Provide the (X, Y) coordinate of the cell's center where the given text is located.  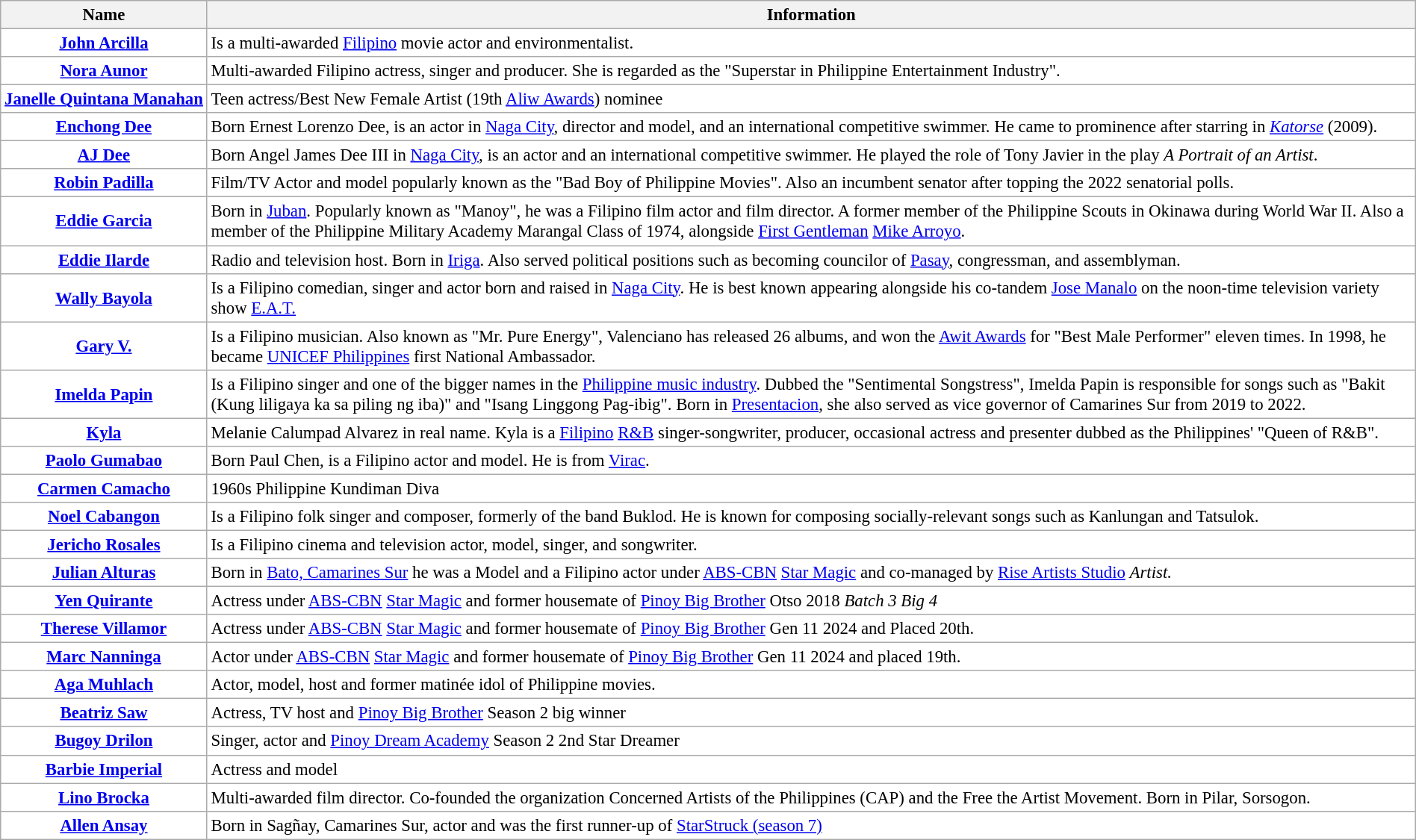
Actress, TV host and Pinoy Big Brother Season 2 big winner (811, 713)
Marc Nanninga (104, 657)
Jericho Rosales (104, 544)
Teen actress/Best New Female Artist (19th Aliw Awards) nominee (811, 99)
Born in Bato, Camarines Sur he was a Model and a Filipino actor under ABS-CBN Star Magic and co-managed by Rise Artists Studio Artist. (811, 573)
Imelda Papin (104, 394)
Bugoy Drilon (104, 741)
Film/TV Actor and model popularly known as the "Bad Boy of Philippine Movies". Also an incumbent senator after topping the 2022 senatorial polls. (811, 183)
Actress and model (811, 769)
Singer, actor and Pinoy Dream Academy Season 2 2nd Star Dreamer (811, 741)
Carmen Camacho (104, 488)
Is a multi-awarded Filipino movie actor and environmentalist. (811, 43)
Julian Alturas (104, 573)
Enchong Dee (104, 127)
Information (811, 15)
AJ Dee (104, 155)
Name (104, 15)
Kyla (104, 432)
Barbie Imperial (104, 769)
Is a Filipino cinema and television actor, model, singer, and songwriter. (811, 544)
Actress under ABS-CBN Star Magic and former housemate of Pinoy Big Brother Otso 2018 Batch 3 Big 4 (811, 601)
Paolo Gumabao (104, 461)
Born Paul Chen, is a Filipino actor and model. He is from Virac. (811, 461)
Actor under ABS-CBN Star Magic and former housemate of Pinoy Big Brother Gen 11 2024 and placed 19th. (811, 657)
Aga Muhlach (104, 685)
Nora Aunor (104, 71)
Actress under ABS-CBN Star Magic and former housemate of Pinoy Big Brother Gen 11 2024 and Placed 20th. (811, 629)
Multi-awarded Filipino actress, singer and producer. She is regarded as the "Superstar in Philippine Entertainment Industry". (811, 71)
Wally Bayola (104, 297)
Actor, model, host and former matinée idol of Philippine movies. (811, 685)
John Arcilla (104, 43)
Janelle Quintana Manahan (104, 99)
Yen Quirante (104, 601)
1960s Philippine Kundiman Diva (811, 488)
Robin Padilla (104, 183)
Therese Villamor (104, 629)
Noel Cabangon (104, 517)
Lino Brocka (104, 797)
Beatriz Saw (104, 713)
Eddie Ilarde (104, 260)
Gary V. (104, 346)
Eddie Garcia (104, 221)
Radio and television host. Born in Iriga. Also served political positions such as becoming councilor of Pasay, congressman, and assemblyman. (811, 260)
Born in Sagñay, Camarines Sur, actor and was the first runner-up of StarStruck (season 7) (811, 825)
Allen Ansay (104, 825)
